Extract the [x, y] coordinate from the center of the cell holding the provided text.  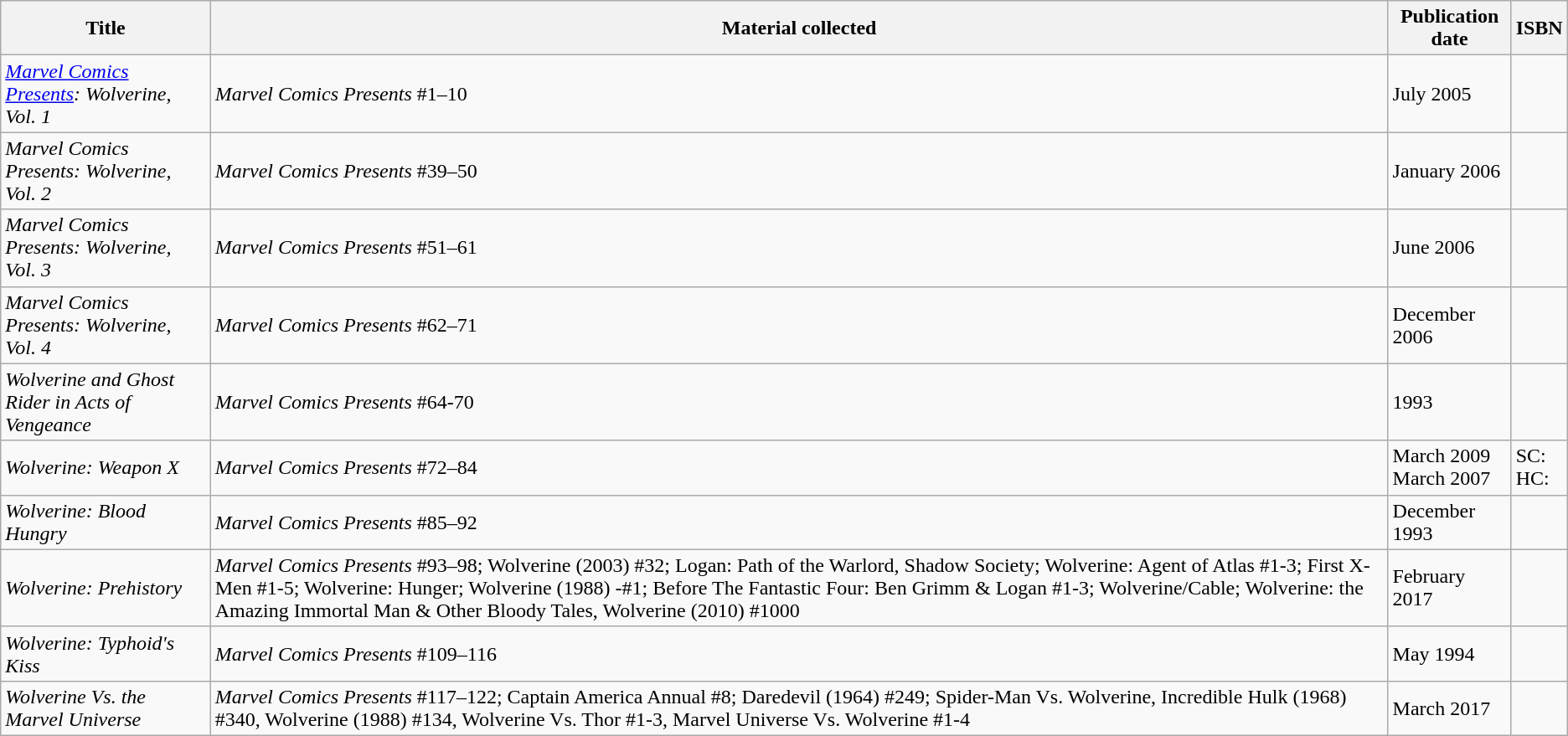
January 2006 [1449, 171]
Marvel Comics Presents #1–10 [799, 94]
Marvel Comics Presents #64-70 [799, 402]
Marvel Comics Presents: Wolverine, Vol. 4 [106, 325]
Publication date [1449, 28]
Marvel Comics Presents #51–61 [799, 248]
Wolverine: Weapon X [106, 467]
Wolverine: Blood Hungry [106, 522]
June 2006 [1449, 248]
Marvel Comics Presents #62–71 [799, 325]
March 2009March 2007 [1449, 467]
Title [106, 28]
Marvel Comics Presents #109–116 [799, 653]
Marvel Comics Presents: Wolverine, Vol. 1 [106, 94]
Wolverine and Ghost Rider in Acts of Vengeance [106, 402]
Wolverine Vs. the Marvel Universe [106, 708]
Marvel Comics Presents #39–50 [799, 171]
Marvel Comics Presents #85–92 [799, 522]
Marvel Comics Presents #72–84 [799, 467]
Marvel Comics Presents: Wolverine, Vol. 2 [106, 171]
Material collected [799, 28]
Wolverine: Typhoid's Kiss [106, 653]
1993 [1449, 402]
Marvel Comics Presents: Wolverine, Vol. 3 [106, 248]
December 1993 [1449, 522]
March 2017 [1449, 708]
December 2006 [1449, 325]
ISBN [1540, 28]
February 2017 [1449, 588]
SC: HC: [1540, 467]
May 1994 [1449, 653]
Wolverine: Prehistory [106, 588]
July 2005 [1449, 94]
